Extract the (X, Y) coordinate from the center of the cell holding the provided text.  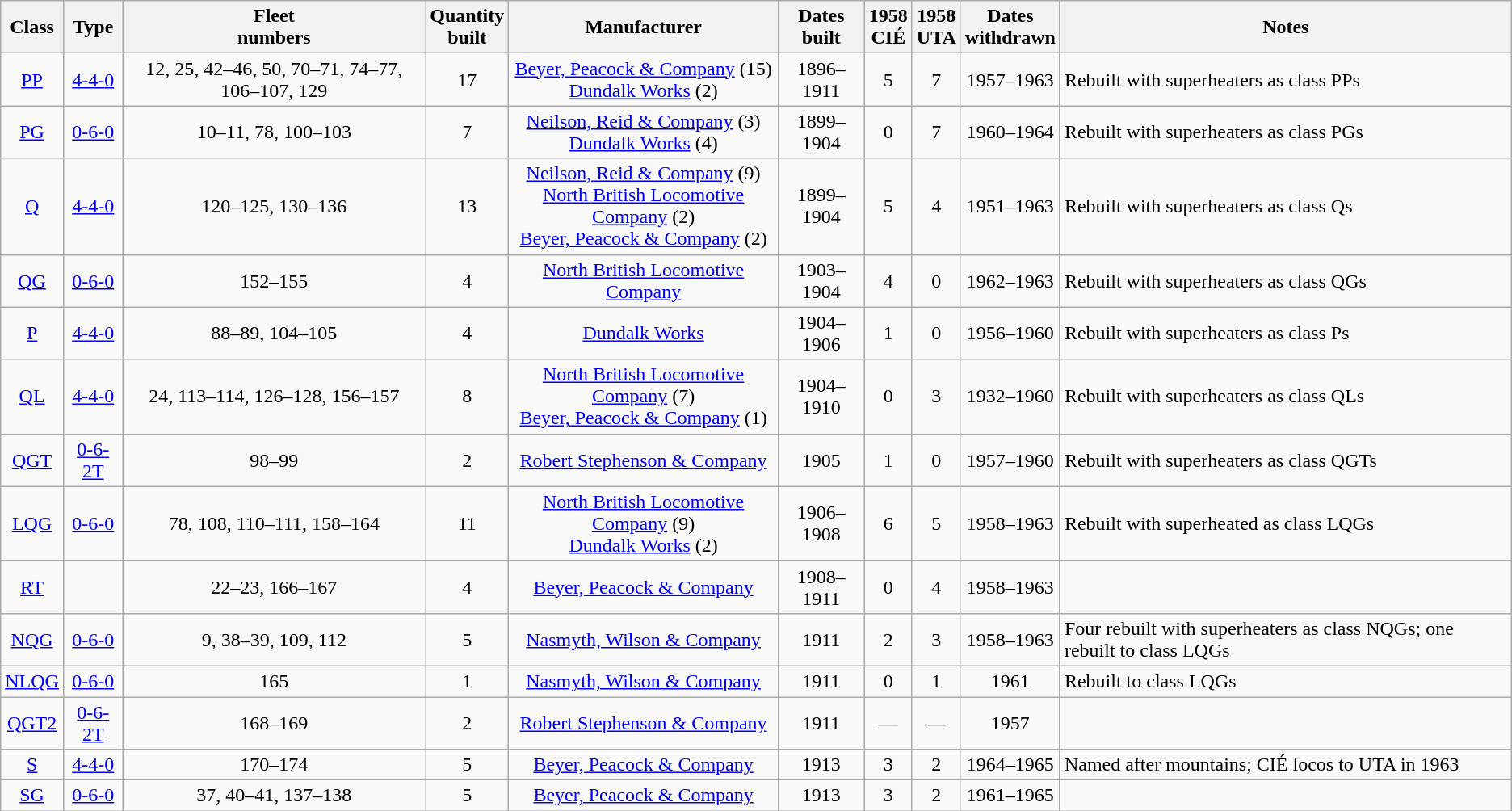
Rebuilt with superheaters as class Ps (1286, 333)
Dundalk Works (644, 333)
12, 25, 42–46, 50, 70–71, 74–77, 106–107, 129 (275, 79)
Notes (1286, 27)
Manufacturer (644, 27)
1960–1964 (1010, 132)
Dateswithdrawn (1010, 27)
1896–1911 (821, 79)
9, 38–39, 109, 112 (275, 640)
QG (32, 281)
LQG (32, 523)
10–11, 78, 100–103 (275, 132)
Rebuilt with superheaters as class QGTs (1286, 460)
1961 (1010, 681)
13 (467, 207)
NLQG (32, 681)
168–169 (275, 722)
1957–1960 (1010, 460)
1958CIÉ (888, 27)
NQG (32, 640)
1956–1960 (1010, 333)
Quantitybuilt (467, 27)
QL (32, 397)
165 (275, 681)
Rebuilt with superheaters as class Qs (1286, 207)
24, 113–114, 126–128, 156–157 (275, 397)
Rebuilt with superheaters as class PPs (1286, 79)
1964–1965 (1010, 765)
17 (467, 79)
S (32, 765)
Neilson, Reid & Company (9)North British Locomotive Company (2)Beyer, Peacock & Company (2) (644, 207)
1904–1906 (821, 333)
Rebuilt to class LQGs (1286, 681)
Neilson, Reid & Company (3)Dundalk Works (4) (644, 132)
Rebuilt with superheaters as class QGs (1286, 281)
11 (467, 523)
North British Locomotive Company (7)Beyer, Peacock & Company (1) (644, 397)
QGT2 (32, 722)
1903–1904 (821, 281)
RT (32, 586)
1904–1910 (821, 397)
Four rebuilt with superheaters as class NQGs; one rebuilt to class LQGs (1286, 640)
98–99 (275, 460)
Rebuilt with superheaters as class PGs (1286, 132)
SG (32, 796)
Type (93, 27)
1906–1908 (821, 523)
P (32, 333)
37, 40–41, 137–138 (275, 796)
Rebuilt with superheated as class LQGs (1286, 523)
1957–1963 (1010, 79)
1932–1960 (1010, 397)
1908–1911 (821, 586)
8 (467, 397)
1957 (1010, 722)
152–155 (275, 281)
1905 (821, 460)
6 (888, 523)
1961–1965 (1010, 796)
1958UTA (936, 27)
Named after mountains; CIÉ locos to UTA in 1963 (1286, 765)
Fleetnumbers (275, 27)
1951–1963 (1010, 207)
QGT (32, 460)
Beyer, Peacock & Company (15)Dundalk Works (2) (644, 79)
PP (32, 79)
North British Locomotive Company (9)Dundalk Works (2) (644, 523)
1962–1963 (1010, 281)
PG (32, 132)
Q (32, 207)
88–89, 104–105 (275, 333)
Rebuilt with superheaters as class QLs (1286, 397)
78, 108, 110–111, 158–164 (275, 523)
Datesbuilt (821, 27)
Class (32, 27)
22–23, 166–167 (275, 586)
120–125, 130–136 (275, 207)
170–174 (275, 765)
North British Locomotive Company (644, 281)
